Identify which cell holds the provided text, then report its [X, Y] central coordinate. 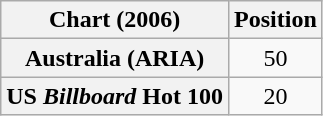
20 [276, 96]
US Billboard Hot 100 [115, 96]
50 [276, 58]
Chart (2006) [115, 20]
Australia (ARIA) [115, 58]
Position [276, 20]
